Detect which cell encompasses the target text, then output its (X, Y) center coordinate. 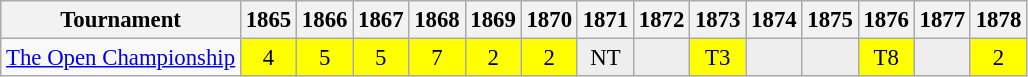
1869 (493, 20)
NT (605, 58)
1871 (605, 20)
1872 (661, 20)
T3 (718, 58)
1866 (325, 20)
1870 (549, 20)
T8 (886, 58)
1867 (381, 20)
1876 (886, 20)
1875 (830, 20)
Tournament (121, 20)
1873 (718, 20)
7 (437, 58)
1874 (774, 20)
4 (268, 58)
1868 (437, 20)
1877 (942, 20)
1878 (998, 20)
The Open Championship (121, 58)
1865 (268, 20)
